Locate the cell with the specified text and output its (X, Y) center coordinate. 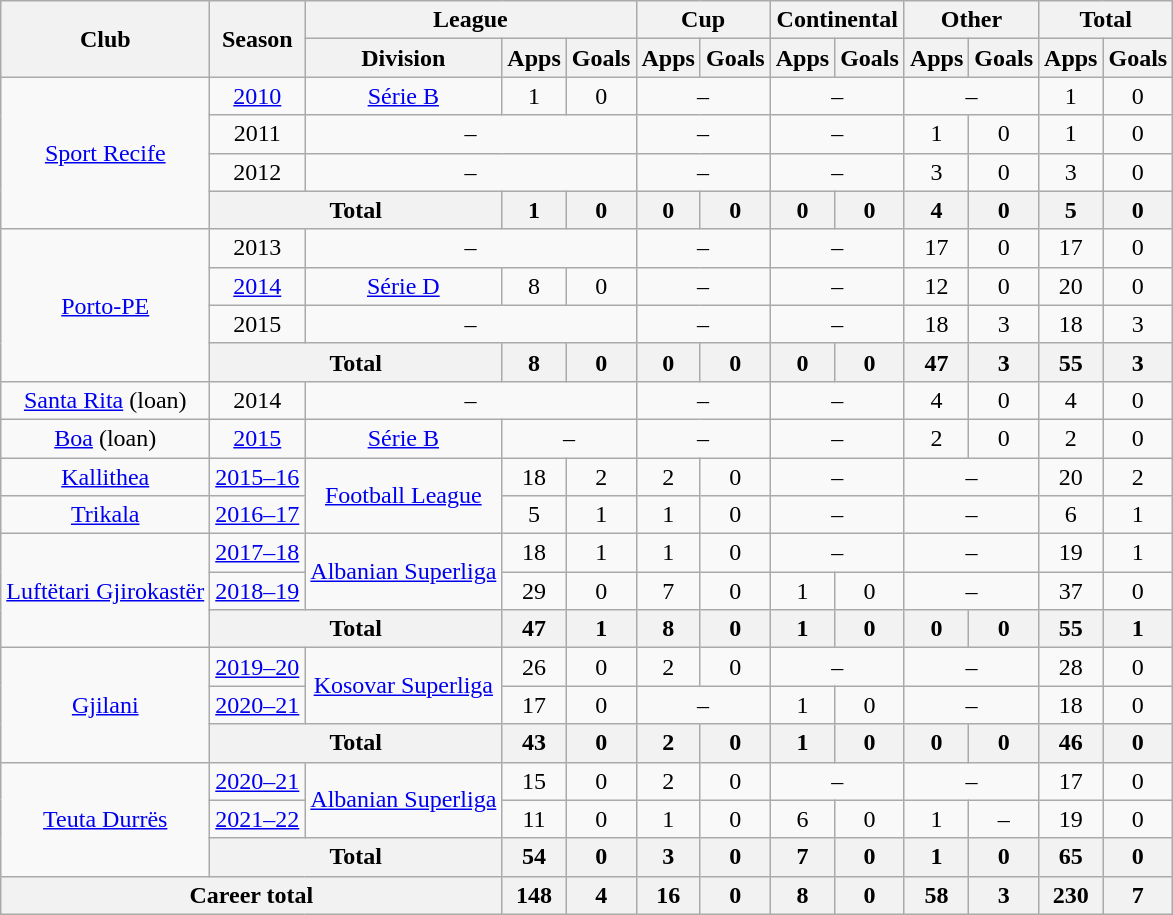
Club (106, 39)
29 (534, 591)
58 (936, 895)
Boa (loan) (106, 438)
2016–17 (258, 515)
Trikala (106, 515)
65 (1071, 857)
230 (1071, 895)
Continental (837, 20)
Porto-PE (106, 305)
26 (534, 667)
Career total (252, 895)
54 (534, 857)
2017–18 (258, 553)
16 (668, 895)
2021–22 (258, 819)
Série D (404, 286)
2013 (258, 248)
11 (534, 819)
Sport Recife (106, 153)
2012 (258, 172)
37 (1071, 591)
Season (258, 39)
28 (1071, 667)
League (470, 20)
Teuta Durrës (106, 819)
15 (534, 781)
2015–16 (258, 477)
148 (534, 895)
2010 (258, 96)
Football League (404, 496)
43 (534, 743)
Kallithea (106, 477)
Santa Rita (loan) (106, 400)
Division (404, 58)
12 (936, 286)
Cup (703, 20)
Other (971, 20)
2019–20 (258, 667)
46 (1071, 743)
2011 (258, 134)
Kosovar Superliga (404, 686)
Luftëtari Gjirokastër (106, 591)
Gjilani (106, 705)
2018–19 (258, 591)
